Determine the (x, y) coordinate at the center of the cell enclosing the given text.  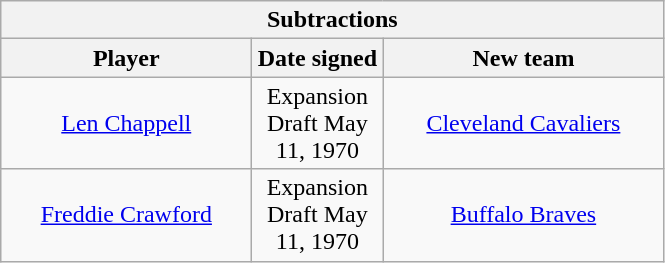
New team (524, 58)
Subtractions (332, 20)
Len Chappell (126, 123)
Player (126, 58)
Freddie Crawford (126, 215)
Cleveland Cavaliers (524, 123)
Buffalo Braves (524, 215)
Date signed (318, 58)
